Detect which cell encompasses the target text, then output its [X, Y] center coordinate. 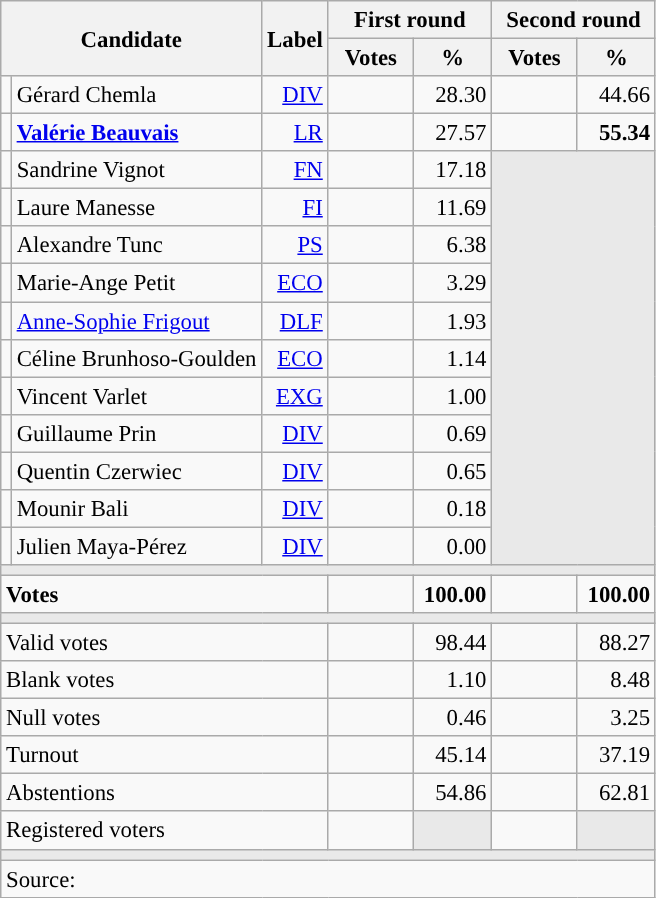
3.29 [453, 283]
0.46 [453, 718]
Gérard Chemla [136, 95]
FI [295, 208]
PS [295, 245]
0.18 [453, 509]
Registered voters [164, 831]
98.44 [453, 643]
37.19 [616, 755]
1.14 [453, 358]
55.34 [616, 133]
Vincent Varlet [136, 396]
Mounir Bali [136, 509]
Laure Manesse [136, 208]
Marie-Ange Petit [136, 283]
Valérie Beauvais [136, 133]
Céline Brunhoso-Goulden [136, 358]
Julien Maya-Pérez [136, 546]
3.25 [616, 718]
11.69 [453, 208]
28.30 [453, 95]
8.48 [616, 680]
45.14 [453, 755]
17.18 [453, 170]
Candidate [132, 38]
44.66 [616, 95]
Valid votes [164, 643]
DLF [295, 321]
Sandrine Vignot [136, 170]
Turnout [164, 755]
1.93 [453, 321]
LR [295, 133]
0.00 [453, 546]
Abstentions [164, 793]
88.27 [616, 643]
Source: [328, 879]
Anne-Sophie Frigout [136, 321]
0.65 [453, 471]
Guillaume Prin [136, 433]
Alexandre Tunc [136, 245]
0.69 [453, 433]
Label [295, 38]
Second round [574, 20]
27.57 [453, 133]
FN [295, 170]
EXG [295, 396]
First round [410, 20]
54.86 [453, 793]
62.81 [616, 793]
Null votes [164, 718]
1.00 [453, 396]
Blank votes [164, 680]
Quentin Czerwiec [136, 471]
6.38 [453, 245]
1.10 [453, 680]
